Return [x, y] of the center of cell containing provided text 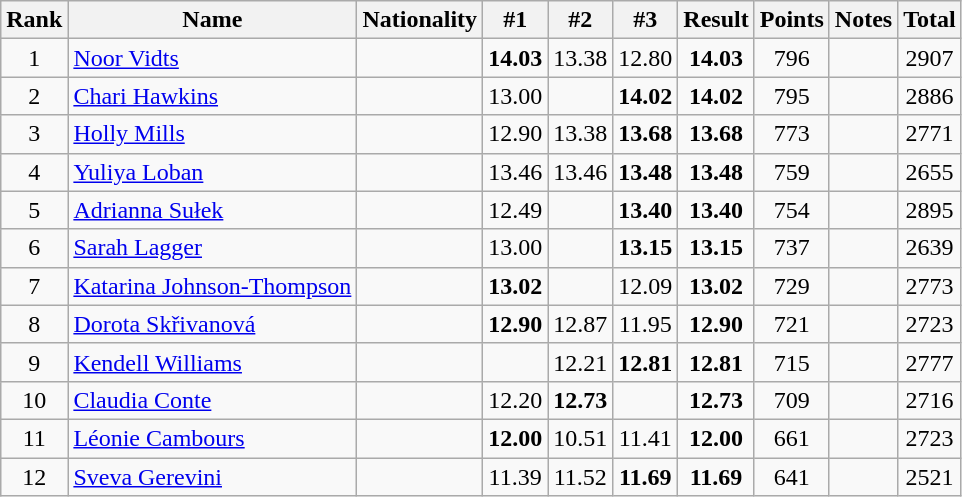
12.20 [516, 400]
Léonie Cambours [212, 438]
Katarina Johnson-Thompson [212, 286]
721 [792, 324]
759 [792, 172]
Name [212, 20]
11.95 [646, 324]
709 [792, 400]
2716 [930, 400]
795 [792, 96]
#2 [580, 20]
2 [34, 96]
Claudia Conte [212, 400]
9 [34, 362]
11.41 [646, 438]
Sarah Lagger [212, 248]
12.49 [516, 210]
12 [34, 477]
12.09 [646, 286]
Adrianna Sułek [212, 210]
715 [792, 362]
11 [34, 438]
Result [716, 20]
Noor Vidts [212, 58]
2886 [930, 96]
8 [34, 324]
Notes [863, 20]
Nationality [420, 20]
Kendell Williams [212, 362]
641 [792, 477]
661 [792, 438]
12.21 [580, 362]
Sveva Gerevini [212, 477]
729 [792, 286]
12.80 [646, 58]
754 [792, 210]
2777 [930, 362]
#3 [646, 20]
796 [792, 58]
2655 [930, 172]
10 [34, 400]
6 [34, 248]
Rank [34, 20]
Points [792, 20]
11.52 [580, 477]
737 [792, 248]
Yuliya Loban [212, 172]
12.87 [580, 324]
Chari Hawkins [212, 96]
1 [34, 58]
11.39 [516, 477]
Holly Mills [212, 134]
2773 [930, 286]
7 [34, 286]
2907 [930, 58]
10.51 [580, 438]
3 [34, 134]
2639 [930, 248]
773 [792, 134]
2771 [930, 134]
Dorota Skřivanová [212, 324]
2521 [930, 477]
#1 [516, 20]
2895 [930, 210]
Total [930, 20]
5 [34, 210]
4 [34, 172]
